Pinpoint the cell where the given text exists, returning its (x, y) midpoint coordinate. 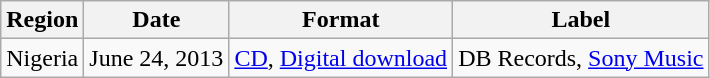
Format (341, 20)
Date (156, 20)
Region (42, 20)
Nigeria (42, 58)
DB Records, Sony Music (581, 58)
CD, Digital download (341, 58)
June 24, 2013 (156, 58)
Label (581, 20)
